Locate the cell with the specified text and output its (x, y) center coordinate. 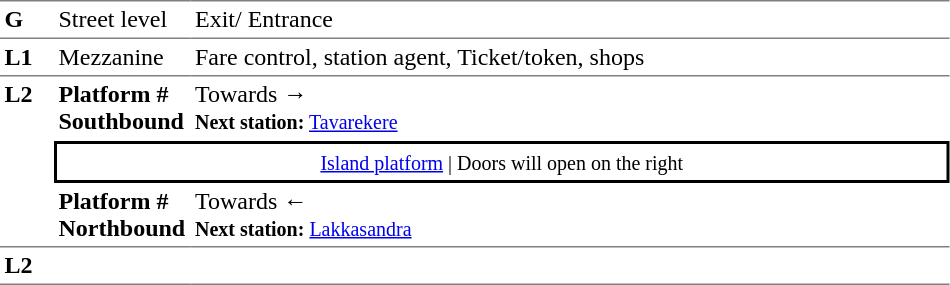
Platform #Northbound (122, 215)
Towards → Next station: Tavarekere (570, 108)
L2 (27, 162)
Platform #Southbound (122, 108)
Island platform | Doors will open on the right (502, 162)
Fare control, station agent, Ticket/token, shops (570, 58)
L1 (27, 58)
G (27, 20)
Mezzanine (122, 58)
Towards ← Next station: Lakkasandra (570, 215)
Street level (122, 20)
Exit/ Entrance (570, 20)
